Detect which cell encompasses the target text, then output its (X, Y) center coordinate. 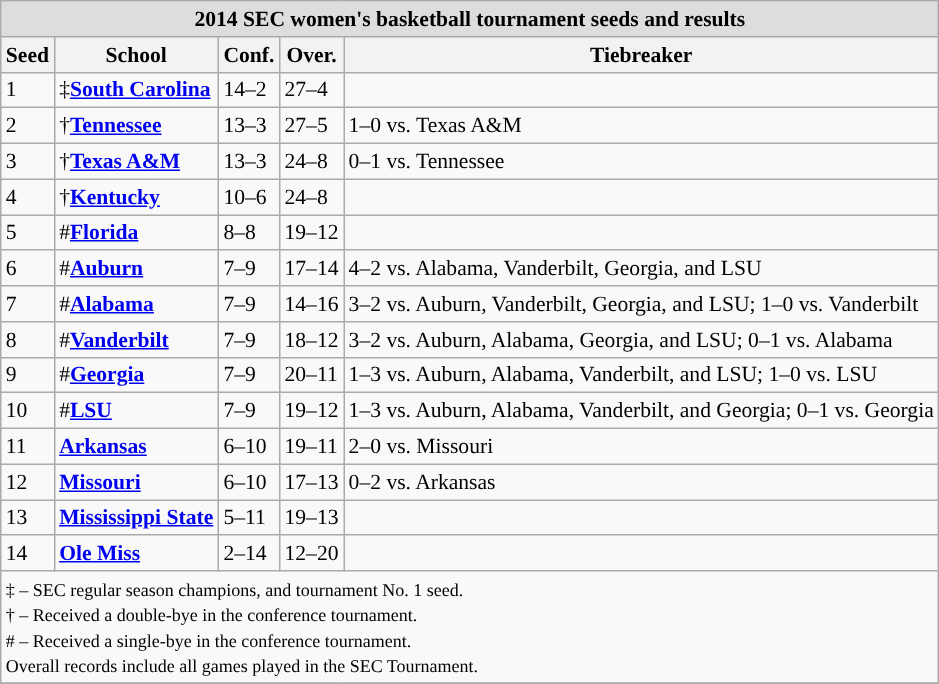
12 (28, 482)
3–2 vs. Auburn, Vanderbilt, Georgia, and LSU; 1–0 vs. Vanderbilt (642, 304)
‡South Carolina (136, 90)
13 (28, 518)
10–6 (248, 197)
17–13 (311, 482)
12–20 (311, 554)
Tiebreaker (642, 55)
7 (28, 304)
0–1 vs. Tennessee (642, 162)
5 (28, 233)
1–0 vs. Texas A&M (642, 126)
Arkansas (136, 447)
1–3 vs. Auburn, Alabama, Vanderbilt, and LSU; 1–0 vs. LSU (642, 375)
27–5 (311, 126)
†Texas A&M (136, 162)
11 (28, 447)
27–4 (311, 90)
14 (28, 554)
1 (28, 90)
1–3 vs. Auburn, Alabama, Vanderbilt, and Georgia; 0–1 vs. Georgia (642, 411)
18–12 (311, 340)
14–2 (248, 90)
#Florida (136, 233)
6 (28, 269)
2014 SEC women's basketball tournament seeds and results (470, 19)
10 (28, 411)
3–2 vs. Auburn, Alabama, Georgia, and LSU; 0–1 vs. Alabama (642, 340)
School (136, 55)
5–11 (248, 518)
8–8 (248, 233)
Over. (311, 55)
2–14 (248, 554)
19–11 (311, 447)
Conf. (248, 55)
#Vanderbilt (136, 340)
2 (28, 126)
0–2 vs. Arkansas (642, 482)
Mississippi State (136, 518)
#Alabama (136, 304)
9 (28, 375)
20–11 (311, 375)
4–2 vs. Alabama, Vanderbilt, Georgia, and LSU (642, 269)
19–13 (311, 518)
17–14 (311, 269)
#Georgia (136, 375)
Seed (28, 55)
#LSU (136, 411)
Ole Miss (136, 554)
14–16 (311, 304)
3 (28, 162)
2–0 vs. Missouri (642, 447)
8 (28, 340)
†Kentucky (136, 197)
#Auburn (136, 269)
Missouri (136, 482)
†Tennessee (136, 126)
4 (28, 197)
